From the cell containing the given text, extract its center point as [x, y] coordinate. 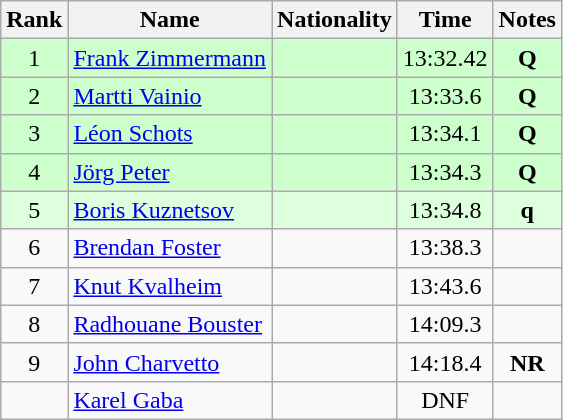
13:38.3 [445, 248]
13:34.3 [445, 172]
5 [34, 210]
14:09.3 [445, 324]
Jörg Peter [170, 172]
DNF [445, 400]
Léon Schots [170, 134]
Brendan Foster [170, 248]
Karel Gaba [170, 400]
1 [34, 58]
Frank Zimmermann [170, 58]
q [527, 210]
Boris Kuznetsov [170, 210]
Name [170, 20]
7 [34, 286]
Martti Vainio [170, 96]
13:33.6 [445, 96]
13:32.42 [445, 58]
4 [34, 172]
Nationality [335, 20]
9 [34, 362]
13:34.8 [445, 210]
John Charvetto [170, 362]
13:34.1 [445, 134]
14:18.4 [445, 362]
3 [34, 134]
Rank [34, 20]
Time [445, 20]
Knut Kvalheim [170, 286]
NR [527, 362]
2 [34, 96]
8 [34, 324]
Radhouane Bouster [170, 324]
13:43.6 [445, 286]
6 [34, 248]
Notes [527, 20]
